For the text-containing cell, return its midpoint in (x, y) coordinate format. 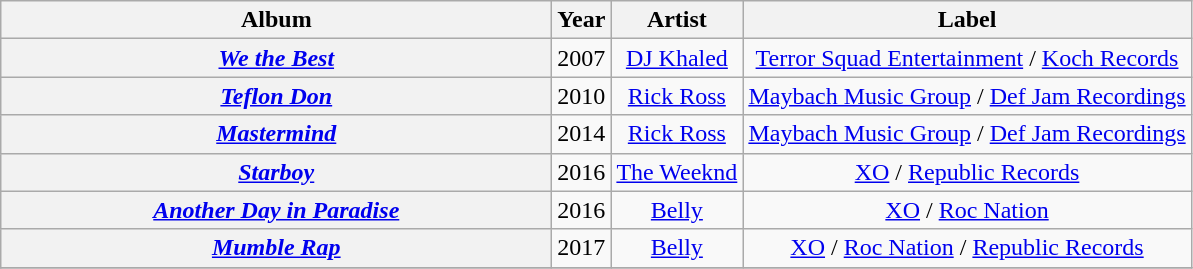
The Weeknd (677, 172)
2017 (582, 248)
Starboy (276, 172)
2010 (582, 96)
XO / Roc Nation (967, 210)
Another Day in Paradise (276, 210)
Mastermind (276, 134)
Label (967, 20)
XO / Roc Nation / Republic Records (967, 248)
2014 (582, 134)
Terror Squad Entertainment / Koch Records (967, 58)
Artist (677, 20)
2007 (582, 58)
Mumble Rap (276, 248)
Album (276, 20)
We the Best (276, 58)
DJ Khaled (677, 58)
Teflon Don (276, 96)
XO / Republic Records (967, 172)
Year (582, 20)
